Output the (X, Y) coordinate of the center of the cell containing the given text.  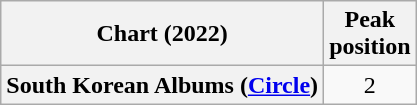
Peakposition (370, 34)
South Korean Albums (Circle) (162, 85)
2 (370, 85)
Chart (2022) (162, 34)
